Detect which cell encompasses the target text, then output its (x, y) center coordinate. 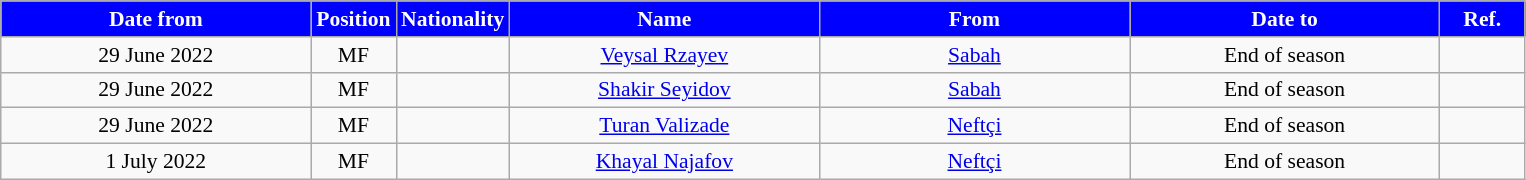
Shakir Seyidov (664, 90)
Veysal Rzayev (664, 55)
Position (354, 19)
Date to (1285, 19)
Name (664, 19)
Nationality (452, 19)
Ref. (1482, 19)
Khayal Najafov (664, 162)
Turan Valizade (664, 126)
From (974, 19)
1 July 2022 (156, 162)
Date from (156, 19)
